Return (X, Y) of the center of cell containing provided text 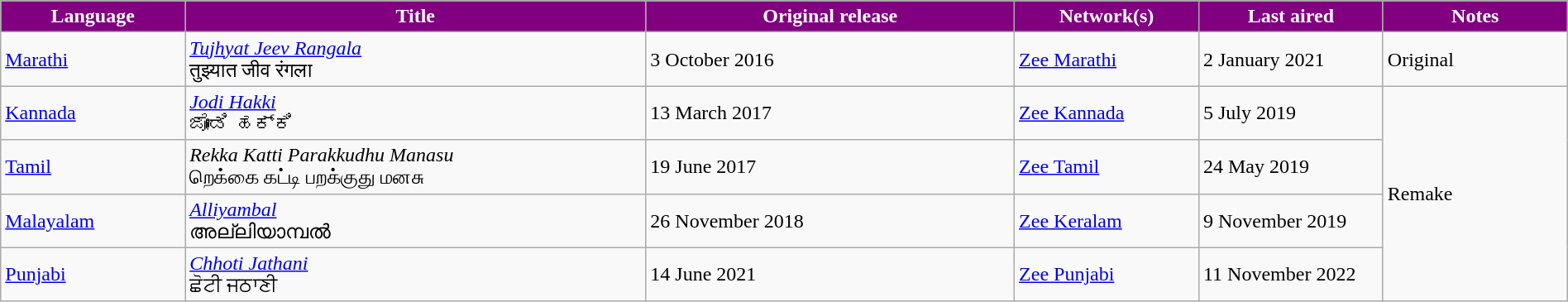
Zee Tamil (1107, 167)
11 November 2022 (1290, 275)
14 June 2021 (830, 275)
Remake (1475, 194)
Alliyambal അല്ലിയാമ്പൽ (415, 220)
24 May 2019 (1290, 167)
Zee Kannada (1107, 113)
Original (1475, 60)
Marathi (93, 60)
3 October 2016 (830, 60)
13 March 2017 (830, 113)
Zee Punjabi (1107, 275)
Original release (830, 17)
Zee Marathi (1107, 60)
Chhoti Jathani ਛੋਟੀ ਜਠਾਣੀ (415, 275)
Rekka Katti Parakkudhu Manasu றெக்கை கட்டி பறக்குது மனசு (415, 167)
Malayalam (93, 220)
Notes (1475, 17)
Title (415, 17)
Tamil (93, 167)
26 November 2018 (830, 220)
2 January 2021 (1290, 60)
Last aired (1290, 17)
Network(s) (1107, 17)
Tujhyat Jeev Rangala तुझ्यात जीव रंगला (415, 60)
5 July 2019 (1290, 113)
Jodi Hakki ಜೋಡಿ ಹಕ್ಕಿ (415, 113)
Kannada (93, 113)
Zee Keralam (1107, 220)
Punjabi (93, 275)
19 June 2017 (830, 167)
Language (93, 17)
9 November 2019 (1290, 220)
